From the cell containing the given text, extract its center point as (x, y) coordinate. 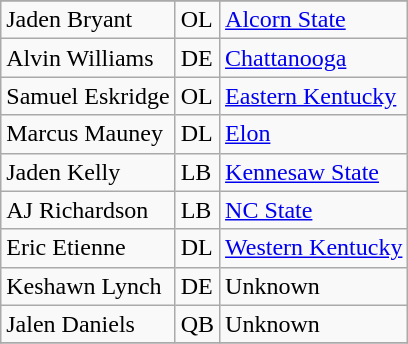
Jaden Bryant (88, 20)
Samuel Eskridge (88, 96)
Alcorn State (314, 20)
Alvin Williams (88, 58)
AJ Richardson (88, 210)
Keshawn Lynch (88, 286)
Western Kentucky (314, 248)
Elon (314, 134)
Eastern Kentucky (314, 96)
Eric Etienne (88, 248)
Jaden Kelly (88, 172)
Marcus Mauney (88, 134)
Kennesaw State (314, 172)
Chattanooga (314, 58)
NC State (314, 210)
QB (197, 324)
Jalen Daniels (88, 324)
